Extract the [x, y] coordinate from the center of the cell holding the provided text.  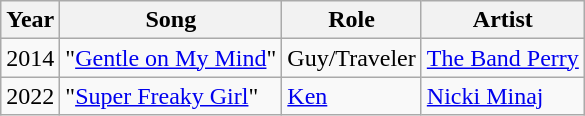
"Gentle on My Mind" [171, 58]
2022 [30, 96]
"Super Freaky Girl" [171, 96]
Nicki Minaj [502, 96]
The Band Perry [502, 58]
Year [30, 20]
Artist [502, 20]
Song [171, 20]
2014 [30, 58]
Role [352, 20]
Ken [352, 96]
Guy/Traveler [352, 58]
